Identify which cell holds the provided text, then report its [X, Y] central coordinate. 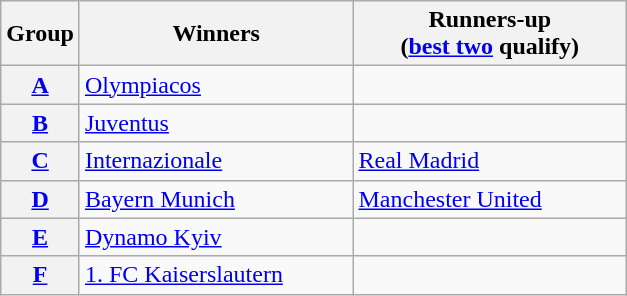
Manchester United [490, 199]
Olympiacos [216, 85]
C [40, 161]
Dynamo Kyiv [216, 237]
Winners [216, 34]
Group [40, 34]
B [40, 123]
Real Madrid [490, 161]
D [40, 199]
1. FC Kaiserslautern [216, 275]
Bayern Munich [216, 199]
F [40, 275]
A [40, 85]
Juventus [216, 123]
Runners-up(best two qualify) [490, 34]
E [40, 237]
Internazionale [216, 161]
